Determine the [x, y] coordinate at the center of the cell enclosing the given text.  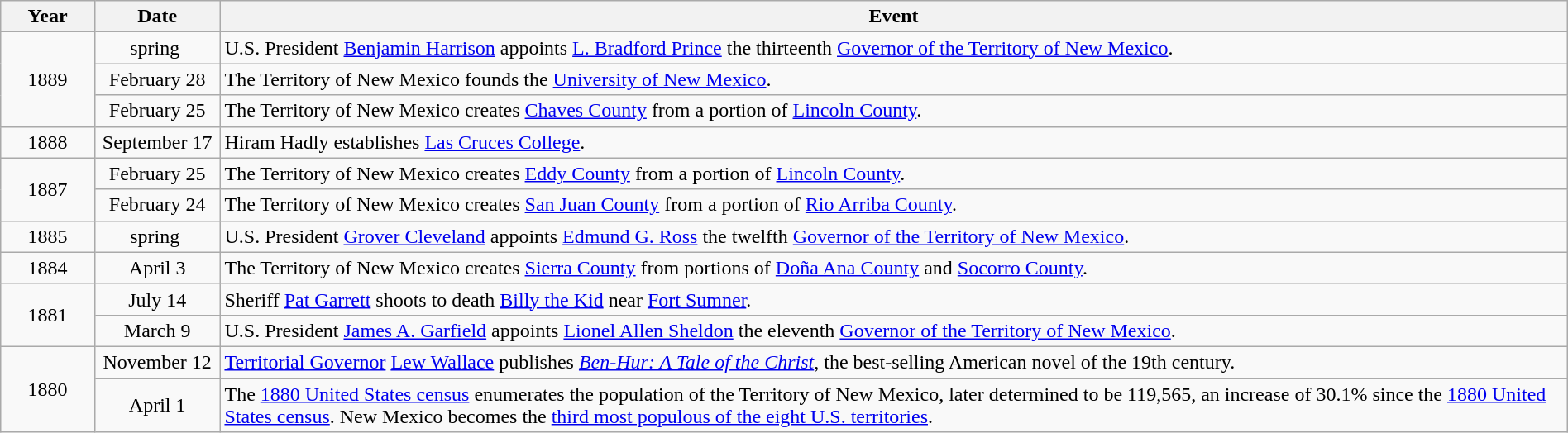
1884 [48, 268]
Hiram Hadly establishes Las Cruces College. [893, 142]
Sheriff Pat Garrett shoots to death Billy the Kid near Fort Sumner. [893, 299]
1887 [48, 189]
U.S. President James A. Garfield appoints Lionel Allen Sheldon the eleventh Governor of the Territory of New Mexico. [893, 331]
September 17 [157, 142]
The Territory of New Mexico creates Eddy County from a portion of Lincoln County. [893, 174]
April 1 [157, 405]
March 9 [157, 331]
The Territory of New Mexico creates San Juan County from a portion of Rio Arriba County. [893, 205]
Event [893, 17]
The Territory of New Mexico founds the University of New Mexico. [893, 79]
Year [48, 17]
U.S. President Grover Cleveland appoints Edmund G. Ross the twelfth Governor of the Territory of New Mexico. [893, 236]
Date [157, 17]
The Territory of New Mexico creates Sierra County from portions of Doña Ana County and Socorro County. [893, 268]
1889 [48, 79]
February 28 [157, 79]
July 14 [157, 299]
February 24 [157, 205]
Territorial Governor Lew Wallace publishes Ben-Hur: A Tale of the Christ, the best-selling American novel of the 19th century. [893, 362]
April 3 [157, 268]
1880 [48, 388]
1888 [48, 142]
November 12 [157, 362]
1881 [48, 315]
The Territory of New Mexico creates Chaves County from a portion of Lincoln County. [893, 111]
U.S. President Benjamin Harrison appoints L. Bradford Prince the thirteenth Governor of the Territory of New Mexico. [893, 48]
1885 [48, 236]
